Identify which cell holds the provided text, then report its [X, Y] central coordinate. 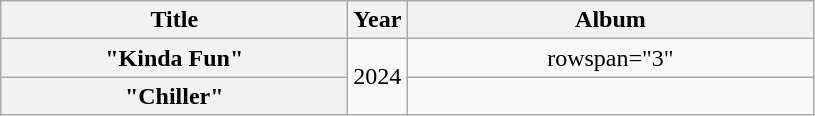
Album [610, 20]
Year [378, 20]
Title [174, 20]
rowspan="3" [610, 58]
2024 [378, 77]
"Chiller" [174, 96]
"Kinda Fun" [174, 58]
